Provide the (X, Y) coordinate of the cell's center where the given text is located.  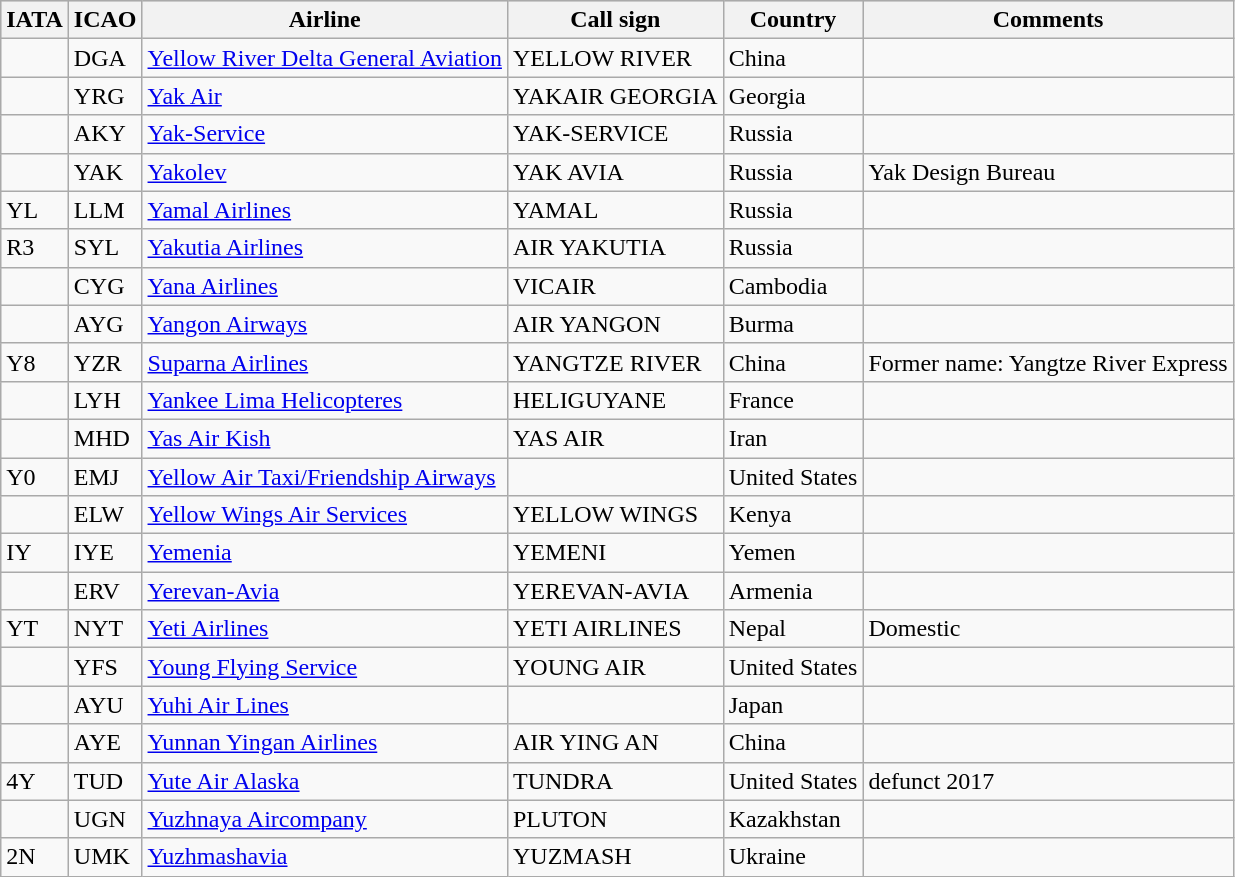
Nepal (793, 629)
AIR YAKUTIA (615, 248)
YELLOW WINGS (615, 515)
4Y (35, 781)
YZR (105, 362)
PLUTON (615, 819)
R3 (35, 248)
Ukraine (793, 857)
YAS AIR (615, 438)
Yangon Airways (324, 324)
YT (35, 629)
Kenya (793, 515)
defunct 2017 (1048, 781)
VICAIR (615, 286)
Yankee Lima Helicopteres (324, 400)
Cambodia (793, 286)
IYE (105, 553)
Suparna Airlines (324, 362)
YAK (105, 172)
ICAO (105, 20)
Y8 (35, 362)
AIR YANGON (615, 324)
Y0 (35, 477)
EMJ (105, 477)
Yemen (793, 553)
YEMENI (615, 553)
SYL (105, 248)
Comments (1048, 20)
AIR YING AN (615, 743)
IATA (35, 20)
Yakutia Airlines (324, 248)
Yellow Wings Air Services (324, 515)
Yak-Service (324, 134)
YAMAL (615, 210)
YAKAIR GEORGIA (615, 96)
YAK AVIA (615, 172)
Iran (793, 438)
YAK-SERVICE (615, 134)
YANGTZE RIVER (615, 362)
Country (793, 20)
Call sign (615, 20)
YEREVAN-AVIA (615, 591)
Yemenia (324, 553)
Japan (793, 705)
UGN (105, 819)
ERV (105, 591)
Yak Design Bureau (1048, 172)
Yakolev (324, 172)
Yellow Air Taxi/Friendship Airways (324, 477)
France (793, 400)
MHD (105, 438)
Yeti Airlines (324, 629)
Georgia (793, 96)
AYU (105, 705)
Domestic (1048, 629)
Yana Airlines (324, 286)
AYE (105, 743)
YRG (105, 96)
LLM (105, 210)
Armenia (793, 591)
NYT (105, 629)
LYH (105, 400)
Yerevan-Avia (324, 591)
Yellow River Delta General Aviation (324, 58)
ELW (105, 515)
YL (35, 210)
Kazakhstan (793, 819)
Yamal Airlines (324, 210)
YFS (105, 667)
IY (35, 553)
UMK (105, 857)
Yak Air (324, 96)
Burma (793, 324)
AYG (105, 324)
TUD (105, 781)
Yas Air Kish (324, 438)
YELLOW RIVER (615, 58)
AKY (105, 134)
2N (35, 857)
Yuhi Air Lines (324, 705)
YOUNG AIR (615, 667)
YUZMASH (615, 857)
DGA (105, 58)
Young Flying Service (324, 667)
HELIGUYANE (615, 400)
Yuzhmashavia (324, 857)
Airline (324, 20)
Yunnan Yingan Airlines (324, 743)
Yuzhnaya Aircompany (324, 819)
YETI AIRLINES (615, 629)
TUNDRA (615, 781)
CYG (105, 286)
Yute Air Alaska (324, 781)
Former name: Yangtze River Express (1048, 362)
